Determine the [X, Y] coordinate at the center of the cell enclosing the given text.  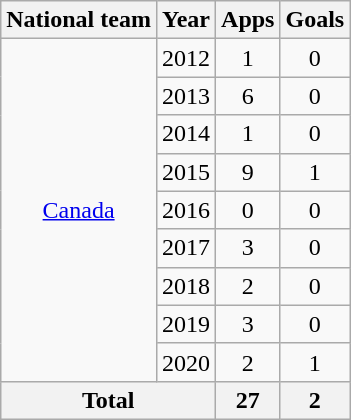
Canada [79, 210]
Goals [315, 20]
9 [248, 172]
Total [108, 400]
27 [248, 400]
2013 [186, 96]
Apps [248, 20]
2015 [186, 172]
National team [79, 20]
2014 [186, 134]
2016 [186, 210]
2012 [186, 58]
6 [248, 96]
Year [186, 20]
2018 [186, 286]
2020 [186, 362]
2017 [186, 248]
2019 [186, 324]
